For the text-containing cell, return its midpoint in [x, y] coordinate format. 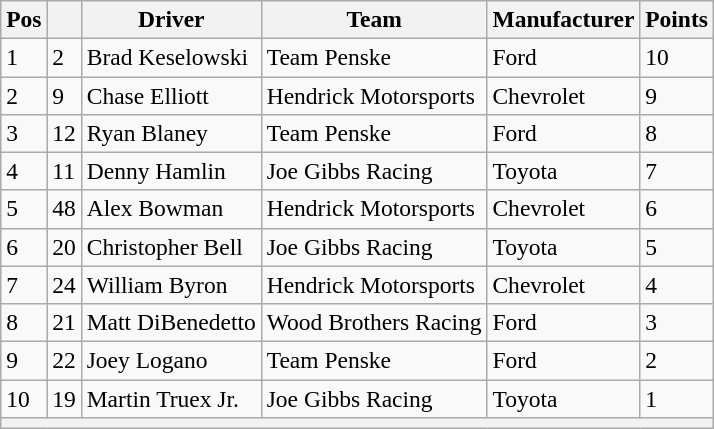
11 [64, 171]
Points [677, 19]
22 [64, 360]
48 [64, 209]
19 [64, 398]
Pos [24, 19]
Alex Bowman [171, 209]
Wood Brothers Racing [374, 322]
Team [374, 19]
Matt DiBenedetto [171, 322]
12 [64, 133]
20 [64, 247]
Ryan Blaney [171, 133]
Joey Logano [171, 360]
Brad Keselowski [171, 57]
Christopher Bell [171, 247]
William Byron [171, 285]
Driver [171, 19]
21 [64, 322]
Martin Truex Jr. [171, 398]
Denny Hamlin [171, 171]
24 [64, 285]
Manufacturer [564, 19]
Chase Elliott [171, 95]
